Locate the cell with the specified text and output its (x, y) center coordinate. 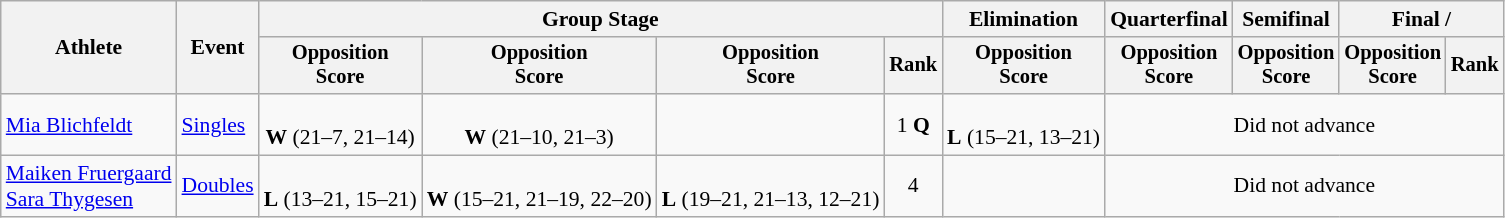
Event (218, 48)
W (21–10, 21–3) (540, 124)
Quarterfinal (1169, 19)
L (13–21, 15–21) (340, 186)
Semifinal (1286, 19)
Maiken FruergaardSara Thygesen (89, 186)
Elimination (1024, 19)
Athlete (89, 48)
1 Q (913, 124)
Group Stage (600, 19)
L (15–21, 13–21) (1024, 124)
4 (913, 186)
W (21–7, 21–14) (340, 124)
W (15–21, 21–19, 22–20) (540, 186)
Final / (1421, 19)
Singles (218, 124)
Doubles (218, 186)
L (19–21, 21–13, 12–21) (771, 186)
Mia Blichfeldt (89, 124)
